Search for the cell housing the specified text and yield its [X, Y] center coordinate. 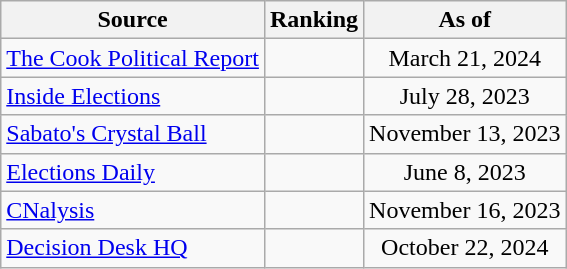
November 13, 2023 [465, 134]
Decision Desk HQ [133, 248]
Inside Elections [133, 96]
March 21, 2024 [465, 58]
Ranking [314, 20]
The Cook Political Report [133, 58]
CNalysis [133, 210]
November 16, 2023 [465, 210]
Source [133, 20]
June 8, 2023 [465, 172]
July 28, 2023 [465, 96]
October 22, 2024 [465, 248]
Sabato's Crystal Ball [133, 134]
Elections Daily [133, 172]
As of [465, 20]
